Search for the cell housing the specified text and yield its [X, Y] center coordinate. 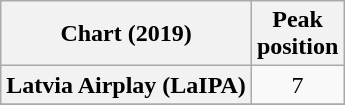
7 [297, 85]
Latvia Airplay (LaIPA) [126, 85]
Chart (2019) [126, 34]
Peakposition [297, 34]
